Output the [X, Y] coordinate of the center of the cell containing the given text.  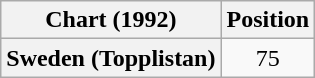
75 [268, 58]
Sweden (Topplistan) [111, 58]
Chart (1992) [111, 20]
Position [268, 20]
